Find where the given text appears and provide that cell's center as [x, y] coordinate. 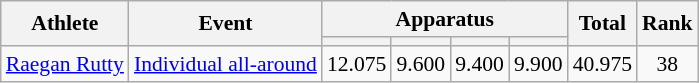
Raegan Rutty [65, 64]
Event [226, 24]
38 [668, 64]
9.600 [420, 64]
9.900 [538, 64]
Total [602, 24]
Rank [668, 24]
Athlete [65, 24]
40.975 [602, 64]
Apparatus [445, 19]
9.400 [480, 64]
12.075 [356, 64]
Individual all-around [226, 64]
